From the cell containing the given text, extract its center point as [x, y] coordinate. 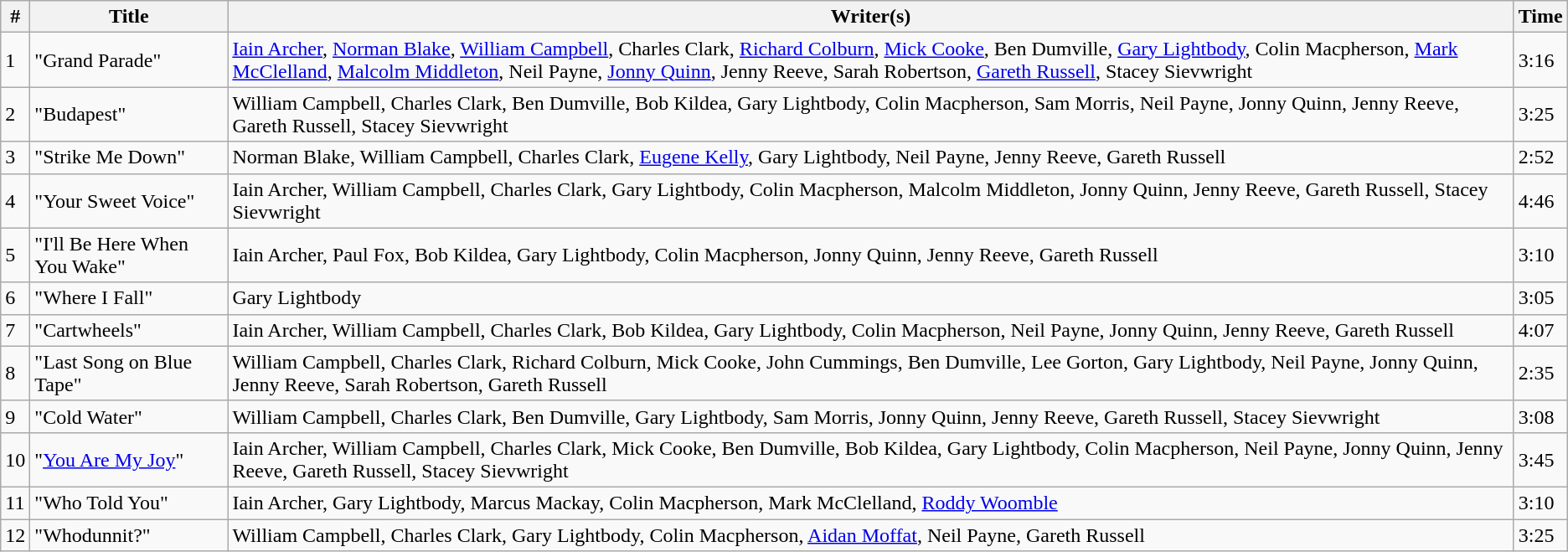
3:16 [1540, 60]
3:45 [1540, 459]
Gary Lightbody [871, 298]
10 [15, 459]
8 [15, 374]
"Who Told You" [129, 503]
Writer(s) [871, 17]
"Cold Water" [129, 416]
3:08 [1540, 416]
"Strike Me Down" [129, 157]
12 [15, 535]
Iain Archer, William Campbell, Charles Clark, Bob Kildea, Gary Lightbody, Colin Macpherson, Neil Payne, Jonny Quinn, Jenny Reeve, Gareth Russell [871, 330]
4:07 [1540, 330]
6 [15, 298]
"Where I Fall" [129, 298]
3 [15, 157]
"Last Song on Blue Tape" [129, 374]
"Cartwheels" [129, 330]
11 [15, 503]
2 [15, 114]
William Campbell, Charles Clark, Gary Lightbody, Colin Macpherson, Aidan Moffat, Neil Payne, Gareth Russell [871, 535]
2:52 [1540, 157]
"Your Sweet Voice" [129, 201]
4:46 [1540, 201]
5 [15, 255]
William Campbell, Charles Clark, Ben Dumville, Gary Lightbody, Sam Morris, Jonny Quinn, Jenny Reeve, Gareth Russell, Stacey Sievwright [871, 416]
9 [15, 416]
"You Are My Joy" [129, 459]
Title [129, 17]
1 [15, 60]
3:05 [1540, 298]
"Budapest" [129, 114]
Norman Blake, William Campbell, Charles Clark, Eugene Kelly, Gary Lightbody, Neil Payne, Jenny Reeve, Gareth Russell [871, 157]
Iain Archer, Gary Lightbody, Marcus Mackay, Colin Macpherson, Mark McClelland, Roddy Woomble [871, 503]
"I'll Be Here When You Wake" [129, 255]
Time [1540, 17]
Iain Archer, Paul Fox, Bob Kildea, Gary Lightbody, Colin Macpherson, Jonny Quinn, Jenny Reeve, Gareth Russell [871, 255]
"Grand Parade" [129, 60]
4 [15, 201]
# [15, 17]
7 [15, 330]
2:35 [1540, 374]
"Whodunnit?" [129, 535]
